From the cell containing the given text, extract its center point as [x, y] coordinate. 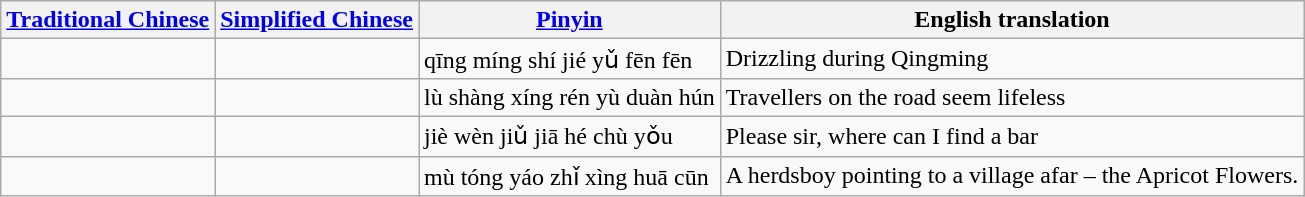
lù shàng xíng rén yù duàn hún [569, 97]
Please sir, where can I find a bar [1012, 136]
jiè wèn jiǔ jiā hé chù yǒu [569, 136]
English translation [1012, 20]
A herdsboy pointing to a village afar – the Apricot Flowers. [1012, 176]
mù tóng yáo zhǐ xìng huā cūn [569, 176]
qīng míng shí jié yǔ fēn fēn [569, 59]
Traditional Chinese [108, 20]
Pinyin [569, 20]
Drizzling during Qingming [1012, 59]
Simplified Chinese [317, 20]
Travellers on the road seem lifeless [1012, 97]
